Provide the [X, Y] coordinate of the cell's center where the given text is located.  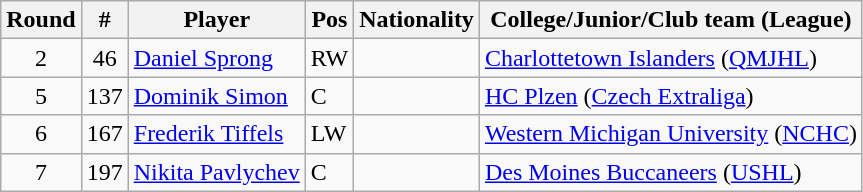
Des Moines Buccaneers (USHL) [670, 172]
Daniel Sprong [216, 58]
197 [104, 172]
137 [104, 96]
Nikita Pavlychev [216, 172]
Nationality [417, 20]
7 [41, 172]
Dominik Simon [216, 96]
HC Plzen (Czech Extraliga) [670, 96]
# [104, 20]
2 [41, 58]
Frederik Tiffels [216, 134]
LW [329, 134]
Western Michigan University (NCHC) [670, 134]
6 [41, 134]
RW [329, 58]
Pos [329, 20]
Round [41, 20]
167 [104, 134]
Charlottetown Islanders (QMJHL) [670, 58]
5 [41, 96]
Player [216, 20]
College/Junior/Club team (League) [670, 20]
46 [104, 58]
